Provide the (x, y) coordinate of the cell's center where the given text is located.  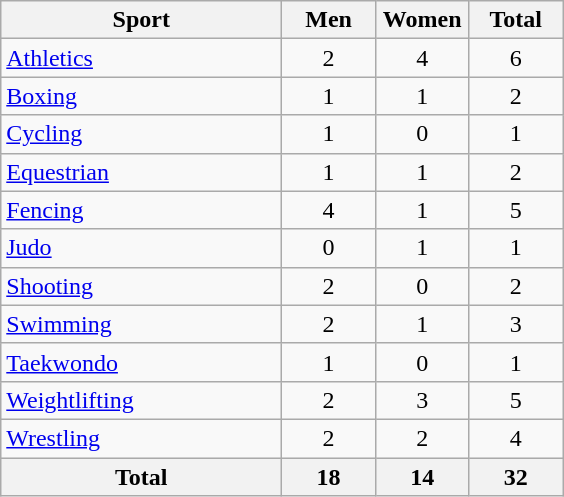
Fencing (142, 210)
14 (422, 477)
Men (329, 20)
Wrestling (142, 438)
Sport (142, 20)
32 (516, 477)
Judo (142, 248)
Taekwondo (142, 362)
18 (329, 477)
Weightlifting (142, 400)
6 (516, 58)
Boxing (142, 96)
Equestrian (142, 172)
Shooting (142, 286)
Swimming (142, 324)
Athletics (142, 58)
Women (422, 20)
Cycling (142, 134)
